Return the (X, Y) coordinate for the center point of the cell that contains the specified text.  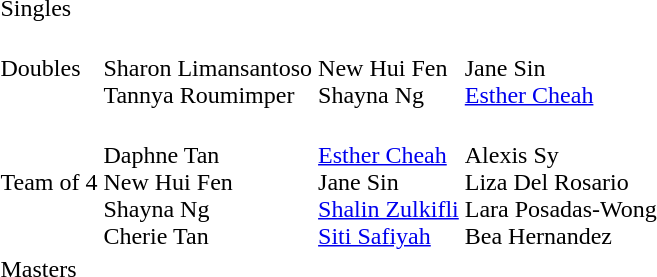
Sharon LimansantosoTannya Roumimper (208, 68)
Daphne TanNew Hui FenShayna NgCherie Tan (208, 182)
New Hui FenShayna Ng (389, 68)
Esther CheahJane SinShalin ZulkifliSiti Safiyah (389, 182)
